Extract the (X, Y) coordinate from the center of the cell holding the provided text.  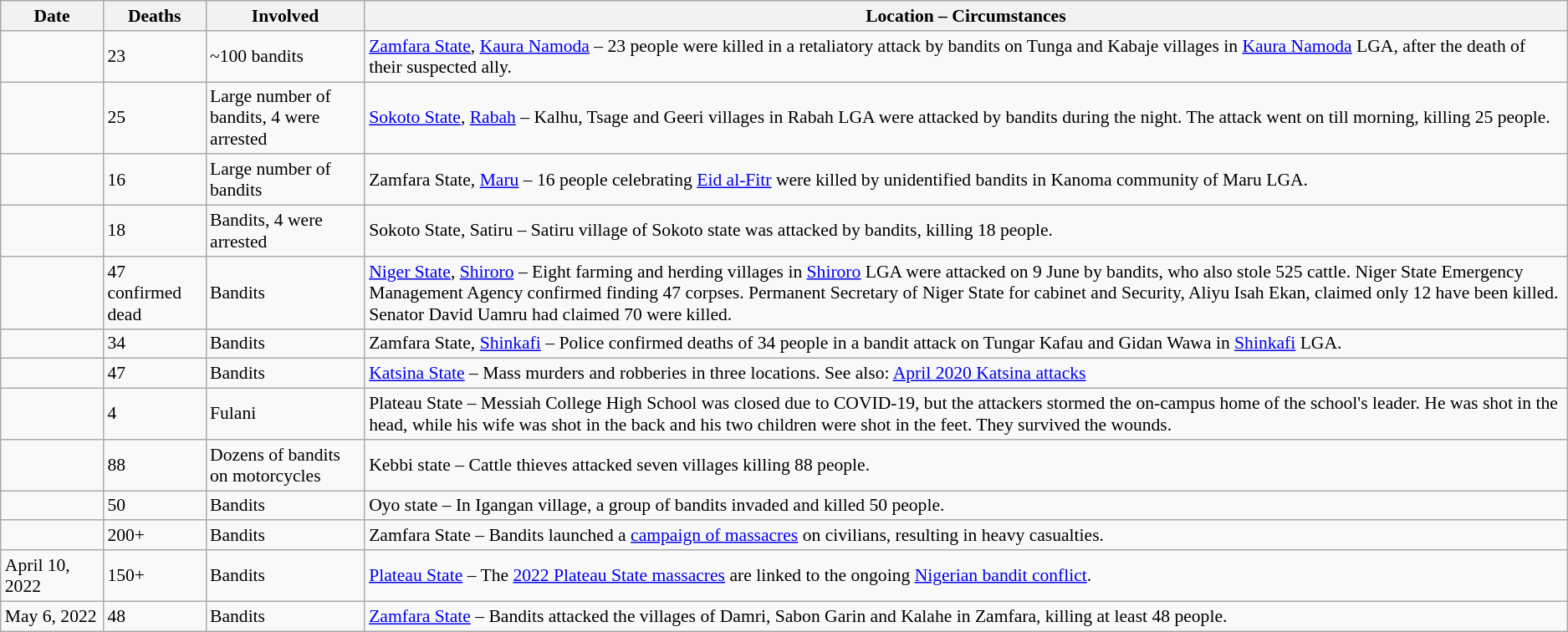
Zamfara State – Bandits attacked the villages of Damri, Sabon Garin and Kalahe in Zamfara, killing at least 48 people. (966, 616)
200+ (154, 536)
4 (154, 415)
Kebbi state – Cattle thieves attacked seven villages killing 88 people. (966, 465)
47 (154, 374)
23 (154, 57)
34 (154, 344)
Oyo state – In Igangan village, a group of bandits invaded and killed 50 people. (966, 506)
18 (154, 231)
Bandits, 4 were arrested (285, 231)
Zamfara State, Shinkafi – Police confirmed deaths of 34 people in a bandit attack on Tungar Kafau and Gidan Wawa in Shinkafi LGA. (966, 344)
May 6, 2022 (52, 616)
50 (154, 506)
25 (154, 119)
16 (154, 181)
Deaths (154, 16)
Zamfara State – Bandits launched a campaign of massacres on civilians, resulting in heavy casualties. (966, 536)
Plateau State – The 2022 Plateau State massacres are linked to the ongoing Nigerian bandit conflict. (966, 575)
Date (52, 16)
150+ (154, 575)
~100 bandits (285, 57)
88 (154, 465)
47 confirmed dead (154, 293)
Involved (285, 16)
Katsina State – Mass murders and robberies in three locations. See also: April 2020 Katsina attacks (966, 374)
Fulani (285, 415)
Dozens of bandits on motorcycles (285, 465)
Location – Circumstances (966, 16)
48 (154, 616)
Large number of bandits (285, 181)
April 10, 2022 (52, 575)
Large number of bandits, 4 were arrested (285, 119)
Sokoto State, Satiru – Satiru village of Sokoto state was attacked by bandits, killing 18 people. (966, 231)
Zamfara State, Maru – 16 people celebrating Eid al-Fitr were killed by unidentified bandits in Kanoma community of Maru LGA. (966, 181)
